Output the [x, y] coordinate of the center of the cell containing the given text.  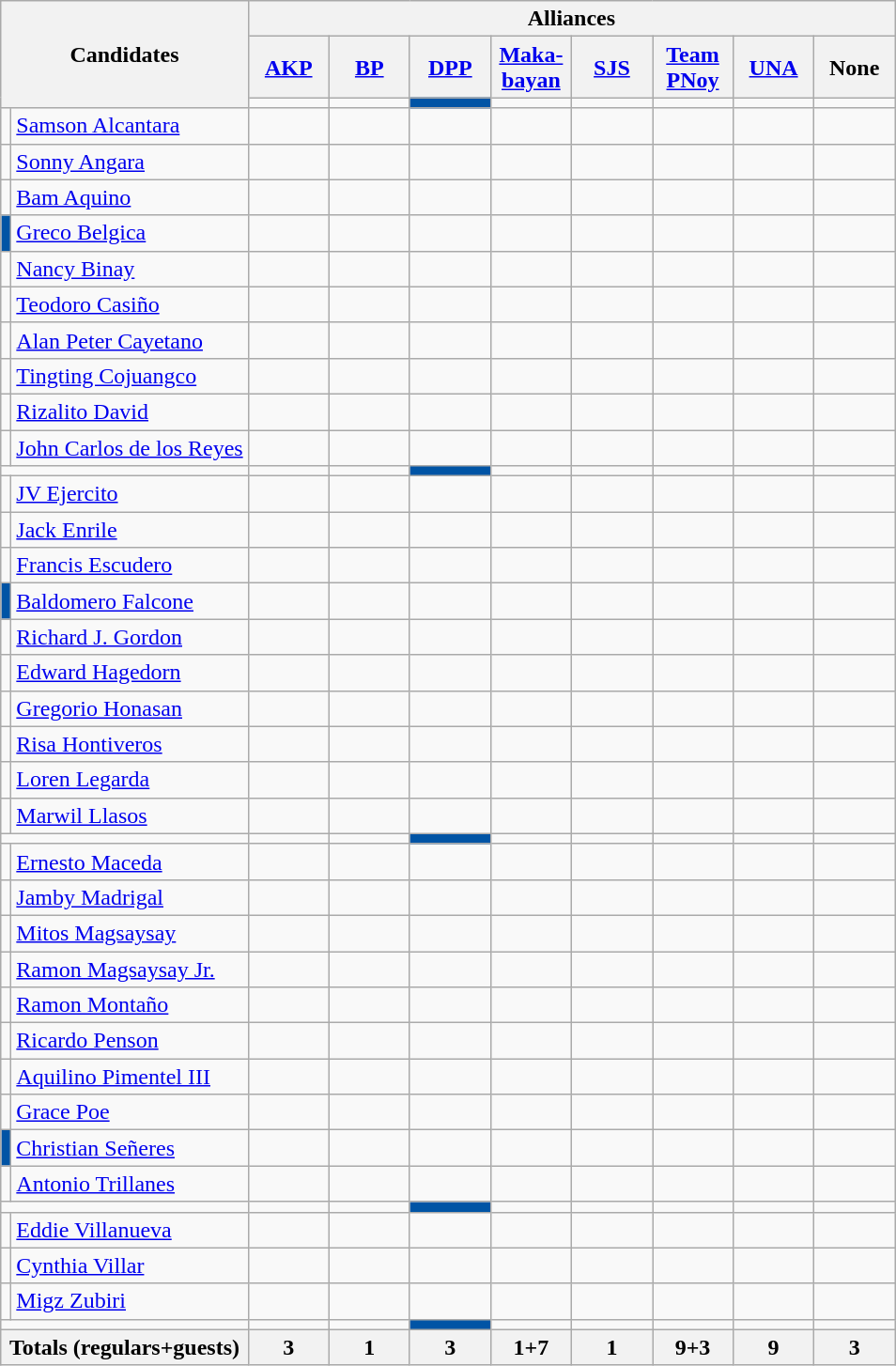
JV Ejercito [130, 494]
Totals (regulars+guests) [124, 1347]
Edward Hagedorn [130, 673]
Baldomero Falcone [130, 601]
Samson Alcantara [130, 126]
Christian Señeres [130, 1148]
1+7 [531, 1347]
Maka-bayan [531, 68]
Grace Poe [130, 1112]
Rizalito David [130, 411]
Jack Enrile [130, 530]
Ramon Magsaysay Jr. [130, 969]
Sonny Angara [130, 162]
Candidates [124, 54]
Richard J. Gordon [130, 637]
Francis Escudero [130, 566]
Tingting Cojuangco [130, 376]
Cynthia Villar [130, 1265]
Gregorio Honasan [130, 708]
DPP [450, 68]
Jamby Madrigal [130, 897]
Alliances [571, 19]
None [855, 68]
Marwil Llasos [130, 815]
Migz Zubiri [130, 1301]
Ricardo Penson [130, 1041]
John Carlos de los Reyes [130, 448]
9 [774, 1347]
Ernesto Maceda [130, 862]
AKP [288, 68]
Eddie Villanueva [130, 1230]
Greco Belgica [130, 233]
UNA [774, 68]
BP [369, 68]
Mitos Magsaysay [130, 933]
Nancy Binay [130, 269]
Ramon Montaño [130, 1005]
Antonio Trillanes [130, 1184]
9+3 [692, 1347]
Risa Hontiveros [130, 744]
Team PNoy [692, 68]
Aquilino Pimentel III [130, 1077]
Teodoro Casiño [130, 304]
SJS [611, 68]
Bam Aquino [130, 197]
Alan Peter Cayetano [130, 340]
Loren Legarda [130, 780]
